Capture the cell that displays the provided text and extract its (x, y) central coordinate. 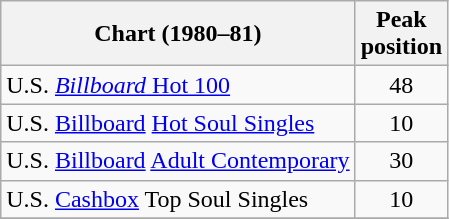
U.S. Billboard Hot Soul Singles (178, 123)
U.S. Cashbox Top Soul Singles (178, 199)
Chart (1980–81) (178, 34)
30 (401, 161)
U.S. Billboard Hot 100 (178, 85)
U.S. Billboard Adult Contemporary (178, 161)
48 (401, 85)
Peakposition (401, 34)
